Search for the cell housing the specified text and yield its [X, Y] center coordinate. 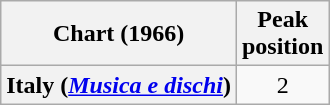
Peakposition [282, 34]
2 [282, 85]
Chart (1966) [119, 34]
Italy (Musica e dischi) [119, 85]
